Scan for the cell matching the given text and deliver its (x, y) coordinate at center. 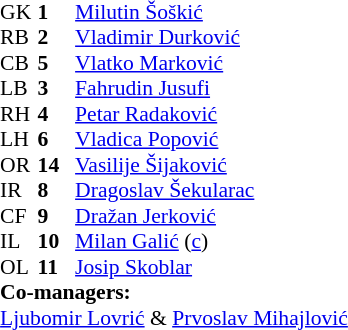
IR (19, 191)
CF (19, 216)
Petar Radaković (212, 114)
Vladica Popović (212, 139)
11 (57, 267)
2 (57, 37)
10 (57, 241)
LB (19, 89)
Dražan Jerković (212, 216)
Vladimir Durković (212, 37)
14 (57, 165)
6 (57, 139)
RB (19, 37)
5 (57, 63)
LH (19, 139)
4 (57, 114)
3 (57, 89)
Fahrudin Jusufi (212, 89)
Co-managers: (174, 293)
8 (57, 191)
9 (57, 216)
Vasilije Šijaković (212, 165)
RH (19, 114)
Milan Galić (c) (212, 241)
IL (19, 241)
CB (19, 63)
OL (19, 267)
OR (19, 165)
Josip Skoblar (212, 267)
Vlatko Marković (212, 63)
Dragoslav Šekularac (212, 191)
